Output the [X, Y] coordinate of the center of the cell containing the given text.  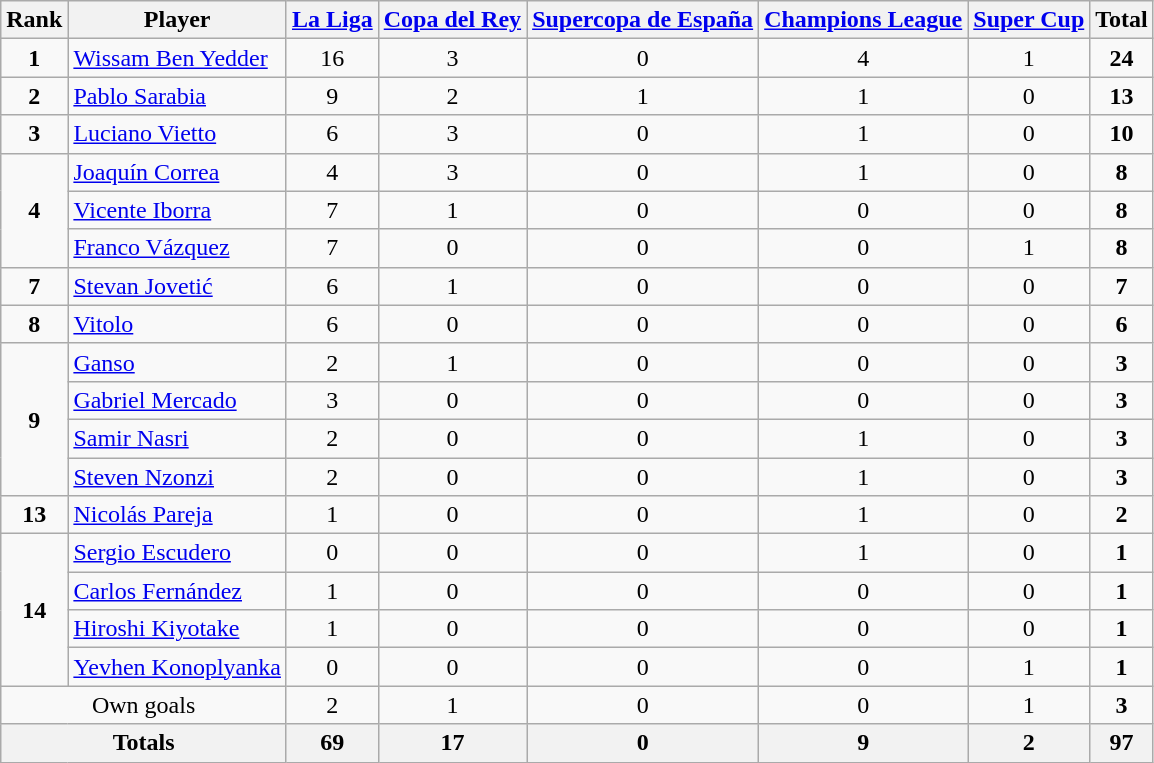
17 [452, 743]
Gabriel Mercado [178, 400]
Champions League [864, 20]
Super Cup [1029, 20]
69 [332, 743]
Franco Vázquez [178, 248]
Wissam Ben Yedder [178, 58]
Nicolás Pareja [178, 515]
Ganso [178, 362]
Copa del Rey [452, 20]
Carlos Fernández [178, 591]
Own goals [144, 705]
16 [332, 58]
Luciano Vietto [178, 134]
Samir Nasri [178, 438]
Pablo Sarabia [178, 96]
Vitolo [178, 324]
Totals [144, 743]
Vicente Iborra [178, 210]
14 [34, 610]
Joaquín Correa [178, 172]
La Liga [332, 20]
97 [1122, 743]
Supercopa de España [643, 20]
Stevan Jovetić [178, 286]
Player [178, 20]
Sergio Escudero [178, 553]
Rank [34, 20]
24 [1122, 58]
Total [1122, 20]
Yevhen Konoplyanka [178, 667]
Steven Nzonzi [178, 477]
Hiroshi Kiyotake [178, 629]
10 [1122, 134]
